Locate the cell with the specified text and output its (x, y) center coordinate. 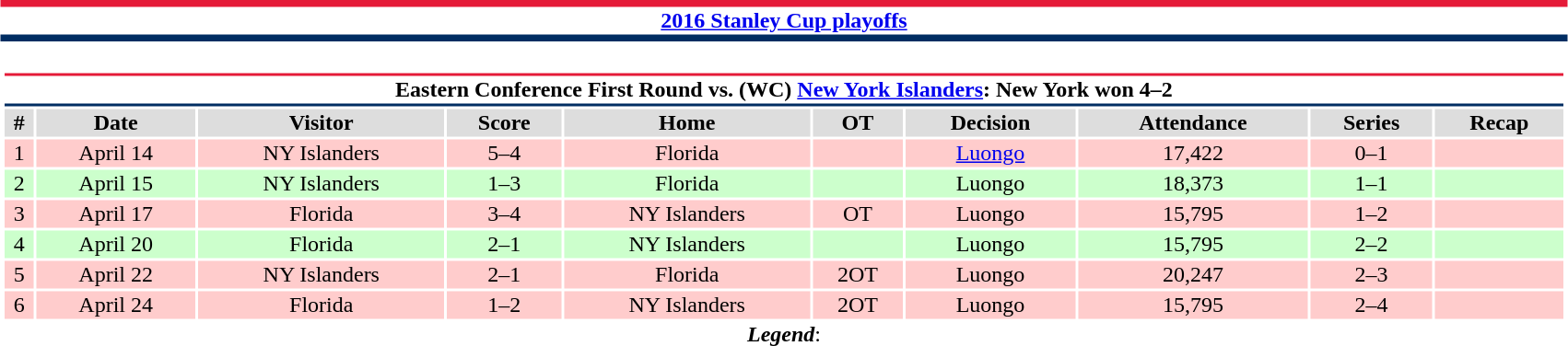
Visitor (321, 122)
Eastern Conference First Round vs. (WC) New York Islanders: New York won 4–2 (783, 90)
2–3 (1371, 275)
5 (18, 275)
Decision (989, 122)
1 (18, 154)
2–4 (1371, 305)
Date (116, 122)
18,373 (1194, 183)
Attendance (1194, 122)
April 17 (116, 214)
Home (687, 122)
3–4 (504, 214)
April 15 (116, 183)
April 24 (116, 305)
1–1 (1371, 183)
6 (18, 305)
April 22 (116, 275)
2 (18, 183)
0–1 (1371, 154)
Score (504, 122)
Series (1371, 122)
# (18, 122)
April 14 (116, 154)
1–3 (504, 183)
3 (18, 214)
20,247 (1194, 275)
4 (18, 244)
17,422 (1194, 154)
2016 Stanley Cup playoffs (784, 20)
2–2 (1371, 244)
April 20 (116, 244)
5–4 (504, 154)
Recap (1500, 122)
